Locate the cell with the specified text and output its [X, Y] center coordinate. 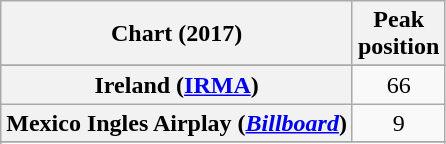
66 [398, 85]
Mexico Ingles Airplay (Billboard) [177, 123]
Peakposition [398, 34]
9 [398, 123]
Ireland (IRMA) [177, 85]
Chart (2017) [177, 34]
